Detect which cell encompasses the target text, then output its (X, Y) center coordinate. 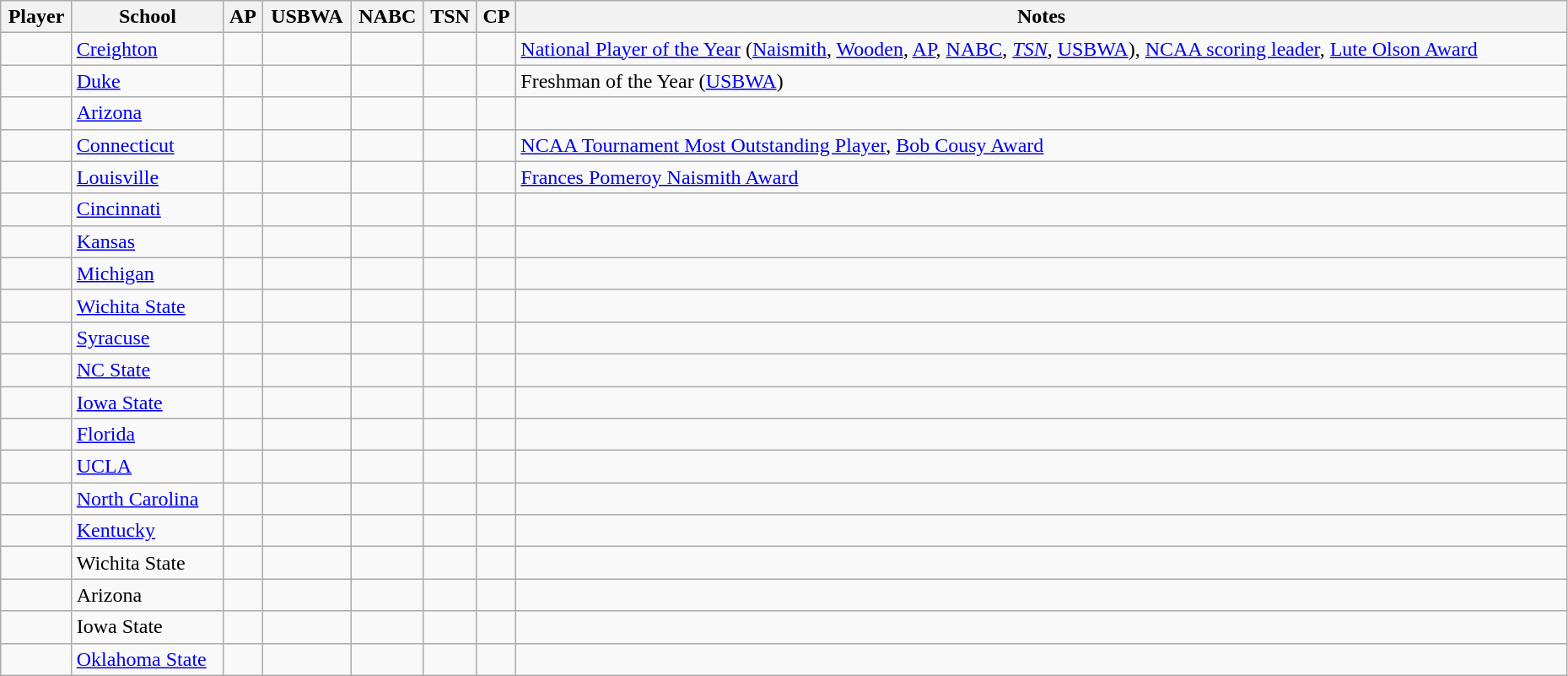
Creighton (147, 49)
Connecticut (147, 145)
Syracuse (147, 338)
Florida (147, 435)
Kentucky (147, 531)
NC State (147, 370)
North Carolina (147, 499)
National Player of the Year (Naismith, Wooden, AP, NABC, TSN, USBWA), NCAA scoring leader, Lute Olson Award (1042, 49)
CP (496, 17)
Notes (1042, 17)
Frances Pomeroy Naismith Award (1042, 177)
Freshman of the Year (USBWA) (1042, 81)
Oklahoma State (147, 659)
Michigan (147, 273)
Player (36, 17)
Louisville (147, 177)
Duke (147, 81)
TSN (450, 17)
Cincinnati (147, 209)
AP (243, 17)
Kansas (147, 241)
NCAA Tournament Most Outstanding Player, Bob Cousy Award (1042, 145)
NABC (387, 17)
USBWA (307, 17)
UCLA (147, 467)
School (147, 17)
